Identify which cell holds the provided text, then report its (x, y) central coordinate. 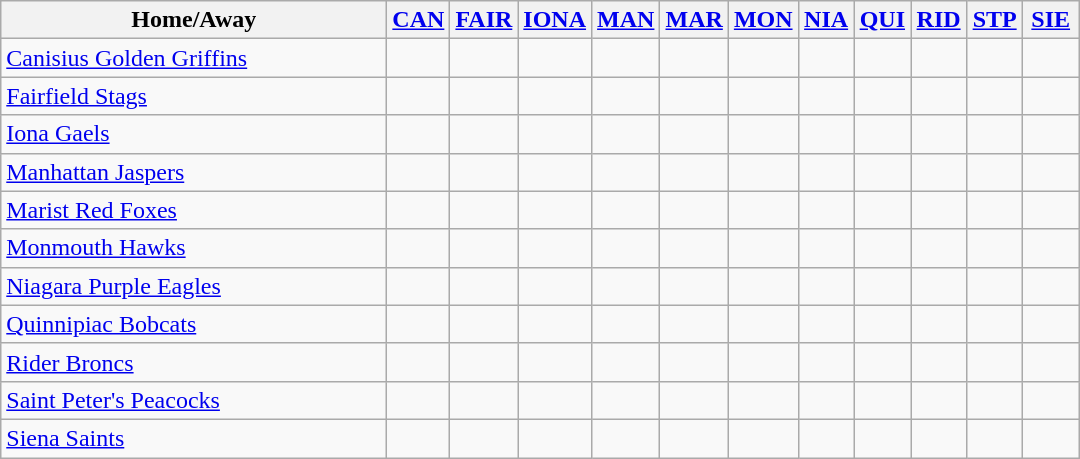
Quinnipiac Bobcats (194, 324)
NIA (826, 20)
Monmouth Hawks (194, 248)
MAR (694, 20)
QUI (882, 20)
Marist Red Foxes (194, 210)
STP (995, 20)
Siena Saints (194, 438)
Canisius Golden Griffins (194, 58)
Manhattan Jaspers (194, 172)
Fairfield Stags (194, 96)
Rider Broncs (194, 362)
SIE (1051, 20)
MON (763, 20)
CAN (418, 20)
Home/Away (194, 20)
RID (939, 20)
Saint Peter's Peacocks (194, 400)
Niagara Purple Eagles (194, 286)
Iona Gaels (194, 134)
IONA (555, 20)
MAN (626, 20)
FAIR (484, 20)
